Scan for the cell matching the given text and deliver its (X, Y) coordinate at center. 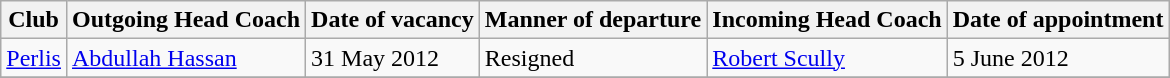
Robert Scully (827, 58)
31 May 2012 (393, 58)
Outgoing Head Coach (186, 20)
Date of appointment (1058, 20)
Resigned (592, 58)
Date of vacancy (393, 20)
Manner of departure (592, 20)
5 June 2012 (1058, 58)
Abdullah Hassan (186, 58)
Incoming Head Coach (827, 20)
Club (34, 20)
Perlis (34, 58)
